Output the [x, y] coordinate of the center of the cell containing the given text.  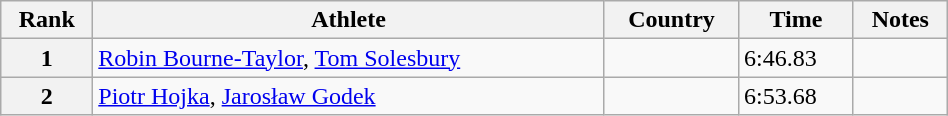
1 [47, 58]
6:46.83 [796, 58]
Time [796, 20]
6:53.68 [796, 96]
2 [47, 96]
Country [671, 20]
Notes [900, 20]
Robin Bourne-Taylor, Tom Solesbury [349, 58]
Athlete [349, 20]
Piotr Hojka, Jarosław Godek [349, 96]
Rank [47, 20]
